Return the (X, Y) coordinate for the center point of the cell that contains the specified text.  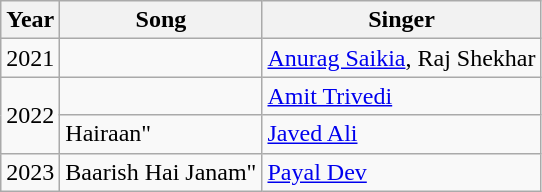
Javed Ali (402, 134)
Payal Dev (402, 172)
Baarish Hai Janam" (161, 172)
Year (30, 20)
2021 (30, 58)
Anurag Saikia, Raj Shekhar (402, 58)
2022 (30, 115)
Hairaan" (161, 134)
Song (161, 20)
Amit Trivedi (402, 96)
2023 (30, 172)
Singer (402, 20)
